For the text-containing cell, return its midpoint in [x, y] coordinate format. 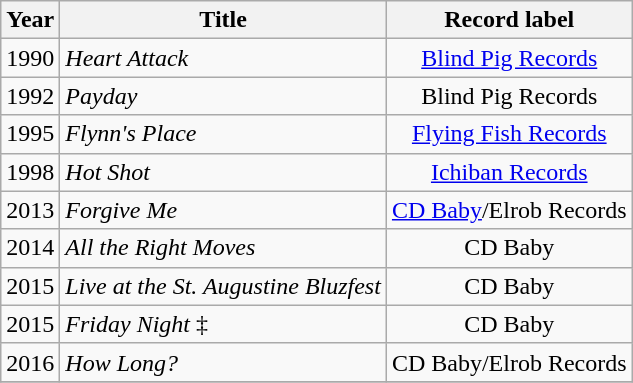
Hot Shot [224, 172]
Heart Attack [224, 58]
All the Right Moves [224, 248]
Forgive Me [224, 210]
2016 [30, 362]
2013 [30, 210]
Flying Fish Records [509, 134]
Payday [224, 96]
1998 [30, 172]
Title [224, 20]
Flynn's Place [224, 134]
Ichiban Records [509, 172]
1992 [30, 96]
1990 [30, 58]
How Long? [224, 362]
Live at the St. Augustine Bluzfest [224, 286]
Record label [509, 20]
Year [30, 20]
2014 [30, 248]
1995 [30, 134]
Friday Night ‡ [224, 324]
